Provide the [X, Y] coordinate of the cell's center where the given text is located.  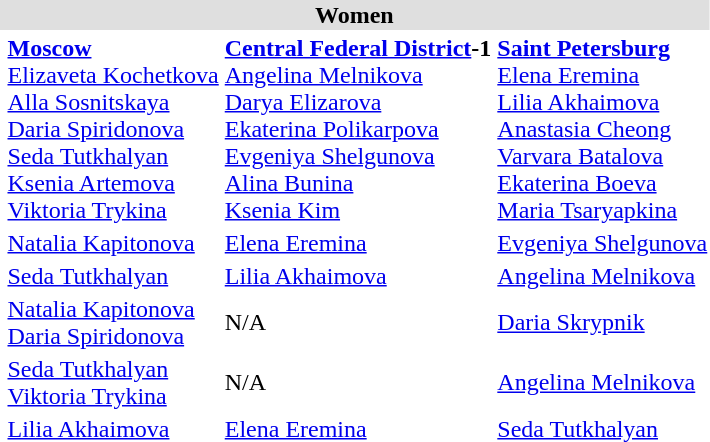
Central Federal District-1Angelina MelnikovaDarya ElizarovaEkaterina PolikarpovaEvgeniya ShelgunovaAlina BuninaKsenia Kim [358, 129]
Seda Tutkhalyan [113, 276]
Natalia KapitonovaDaria Spiridonova [113, 322]
Women [354, 15]
Saint PetersburgElena EreminaLilia AkhaimovaAnastasia CheongVarvara BatalovaEkaterina BoevaMaria Tsaryapkina [602, 129]
Seda TutkhalyanViktoria Trykina [113, 382]
Elena Eremina [358, 243]
Lilia Akhaimova [358, 276]
Daria Skrypnik [602, 322]
Natalia Kapitonova [113, 243]
MoscowElizaveta KochetkovaAlla SosnitskayaDaria SpiridonovaSeda TutkhalyanKsenia ArtemovaViktoria Trykina [113, 129]
Evgeniya Shelgunova [602, 243]
